Find where the given text appears and provide that cell's center as (X, Y) coordinate. 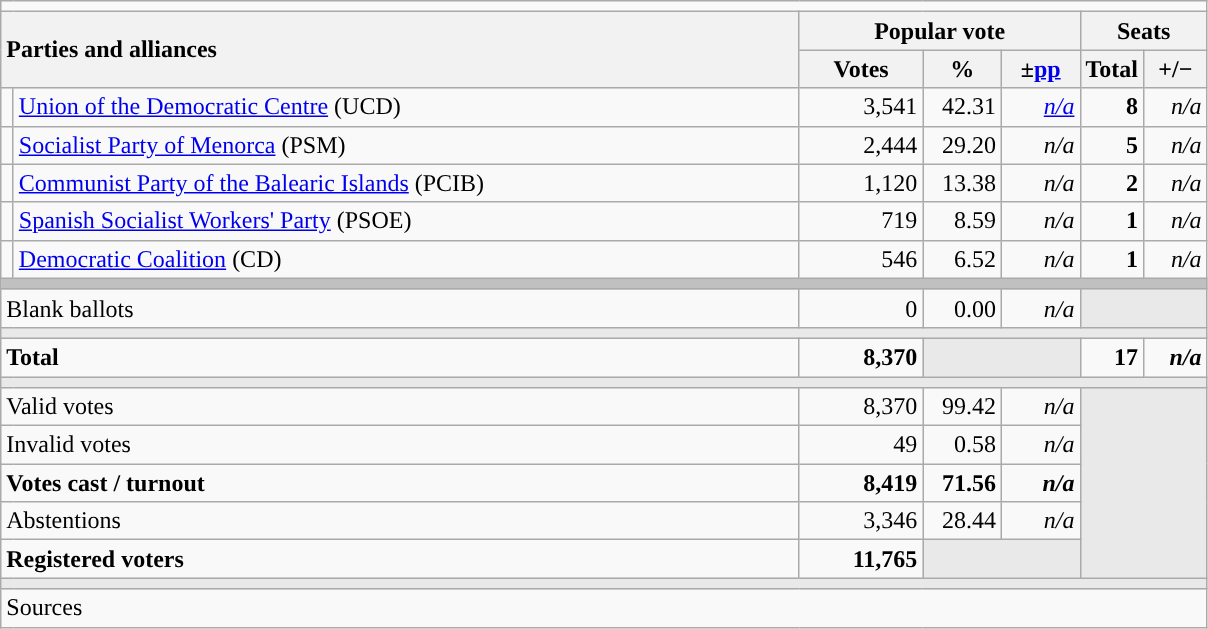
1,120 (861, 183)
17 (1112, 357)
8 (1112, 107)
Abstentions (400, 521)
11,765 (861, 559)
Blank ballots (400, 308)
Spanish Socialist Workers' Party (PSOE) (406, 221)
Seats (1144, 31)
3,346 (861, 521)
Votes cast / turnout (400, 483)
3,541 (861, 107)
546 (861, 259)
Votes (861, 69)
2,444 (861, 145)
Invalid votes (400, 445)
Valid votes (400, 407)
Democratic Coalition (CD) (406, 259)
0.00 (962, 308)
8.59 (962, 221)
Registered voters (400, 559)
6.52 (962, 259)
42.31 (962, 107)
Socialist Party of Menorca (PSM) (406, 145)
71.56 (962, 483)
Union of the Democratic Centre (UCD) (406, 107)
13.38 (962, 183)
0 (861, 308)
719 (861, 221)
8,419 (861, 483)
% (962, 69)
0.58 (962, 445)
5 (1112, 145)
2 (1112, 183)
+/− (1176, 69)
99.42 (962, 407)
±pp (1040, 69)
29.20 (962, 145)
Popular vote (940, 31)
49 (861, 445)
Sources (604, 608)
Parties and alliances (400, 50)
28.44 (962, 521)
Communist Party of the Balearic Islands (PCIB) (406, 183)
